Output the [X, Y] coordinate of the center of the cell containing the given text.  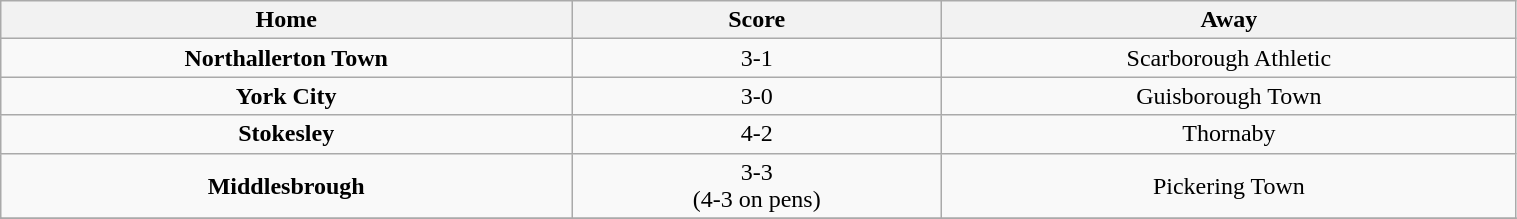
Guisborough Town [1229, 96]
Away [1229, 20]
York City [286, 96]
Pickering Town [1229, 186]
3-3(4-3 on pens) [757, 186]
3-0 [757, 96]
Stokesley [286, 134]
Northallerton Town [286, 58]
4-2 [757, 134]
Score [757, 20]
Home [286, 20]
Middlesbrough [286, 186]
Scarborough Athletic [1229, 58]
3-1 [757, 58]
Thornaby [1229, 134]
